Output the [X, Y] coordinate of the center of the cell containing the given text.  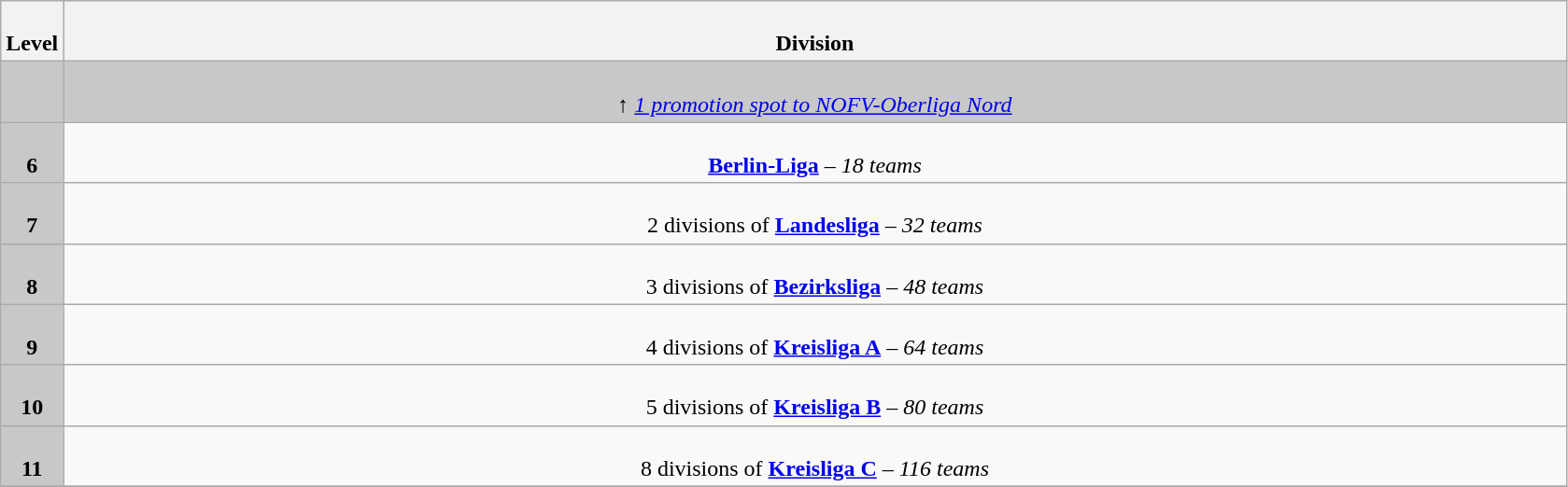
Division [814, 32]
9 [32, 334]
11 [32, 455]
10 [32, 396]
2 divisions of Landesliga – 32 teams [814, 213]
↑ 1 promotion spot to NOFV-Oberliga Nord [814, 91]
5 divisions of Kreisliga B – 80 teams [814, 396]
4 divisions of Kreisliga A – 64 teams [814, 334]
6 [32, 153]
Berlin-Liga – 18 teams [814, 153]
8 divisions of Kreisliga C – 116 teams [814, 455]
7 [32, 213]
Level [32, 32]
3 divisions of Bezirksliga – 48 teams [814, 274]
8 [32, 274]
